Extract the [x, y] coordinate from the center of the cell holding the provided text.  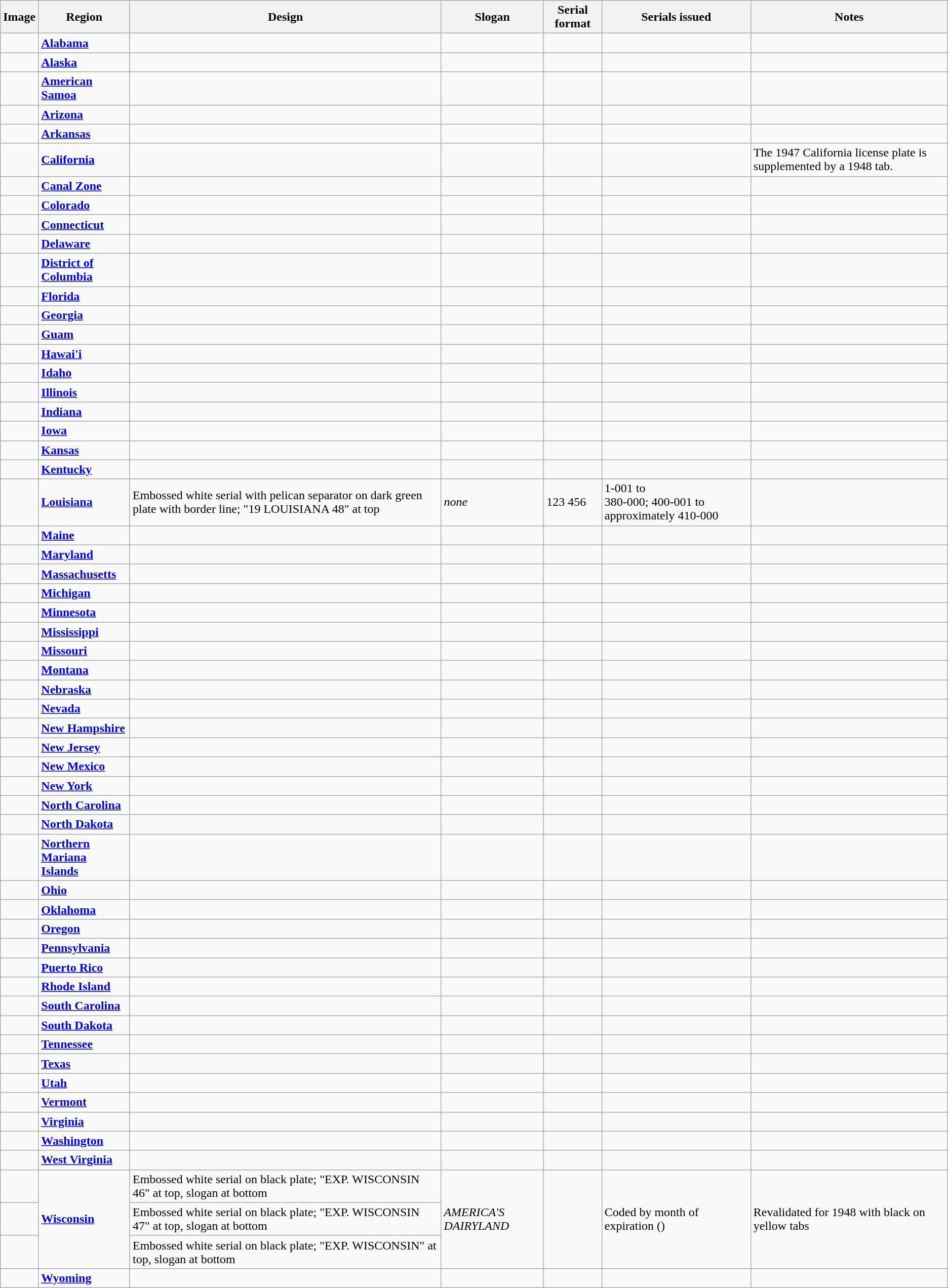
Delaware [84, 244]
Embossed white serial with pelican separator on dark green plate with border line; "19 LOUISIANA 48" at top [285, 502]
The 1947 California license plate is supplemented by a 1948 tab. [849, 160]
California [84, 160]
Northern Mariana Islands [84, 857]
Virginia [84, 1121]
Coded by month of expiration () [676, 1219]
New Jersey [84, 747]
Serial format [573, 17]
Minnesota [84, 612]
Serials issued [676, 17]
Image [19, 17]
American Samoa [84, 88]
Louisiana [84, 502]
Illinois [84, 392]
Wisconsin [84, 1219]
Connecticut [84, 224]
none [492, 502]
Puerto Rico [84, 968]
AMERICA'S DAIRYLAND [492, 1219]
Utah [84, 1083]
Pennsylvania [84, 948]
South Dakota [84, 1025]
Georgia [84, 315]
Maine [84, 535]
Canal Zone [84, 186]
New York [84, 786]
Kansas [84, 450]
Design [285, 17]
Maryland [84, 554]
New Mexico [84, 767]
Revalidated for 1948 with black on yellow tabs [849, 1219]
Wyoming [84, 1278]
Region [84, 17]
Oklahoma [84, 909]
Massachusetts [84, 574]
Embossed white serial on black plate; "EXP. WISCONSIN 46" at top, slogan at bottom [285, 1186]
Notes [849, 17]
Missouri [84, 651]
Iowa [84, 431]
Florida [84, 296]
Oregon [84, 929]
Nebraska [84, 690]
Alabama [84, 43]
North Carolina [84, 805]
Slogan [492, 17]
Colorado [84, 205]
Arizona [84, 114]
Washington [84, 1141]
West Virginia [84, 1160]
North Dakota [84, 824]
123 456 [573, 502]
District ofColumbia [84, 269]
Guam [84, 335]
Embossed white serial on black plate; "EXP. WISCONSIN 47" at top, slogan at bottom [285, 1219]
Montana [84, 670]
New Hampshire [84, 728]
Michigan [84, 593]
Ohio [84, 890]
South Carolina [84, 1006]
Nevada [84, 709]
Kentucky [84, 469]
Tennessee [84, 1044]
Hawai'i [84, 354]
Idaho [84, 373]
Vermont [84, 1102]
1-001 to380-000; 400-001 to approximately 410-000 [676, 502]
Embossed white serial on black plate; "EXP. WISCONSIN" at top, slogan at bottom [285, 1252]
Arkansas [84, 134]
Texas [84, 1064]
Mississippi [84, 631]
Alaska [84, 62]
Indiana [84, 412]
Rhode Island [84, 987]
